Scan for the cell matching the given text and deliver its [x, y] coordinate at center. 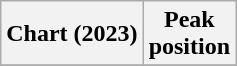
Chart (2023) [72, 34]
Peak position [189, 34]
